Determine the [X, Y] coordinate at the center of the cell enclosing the given text.  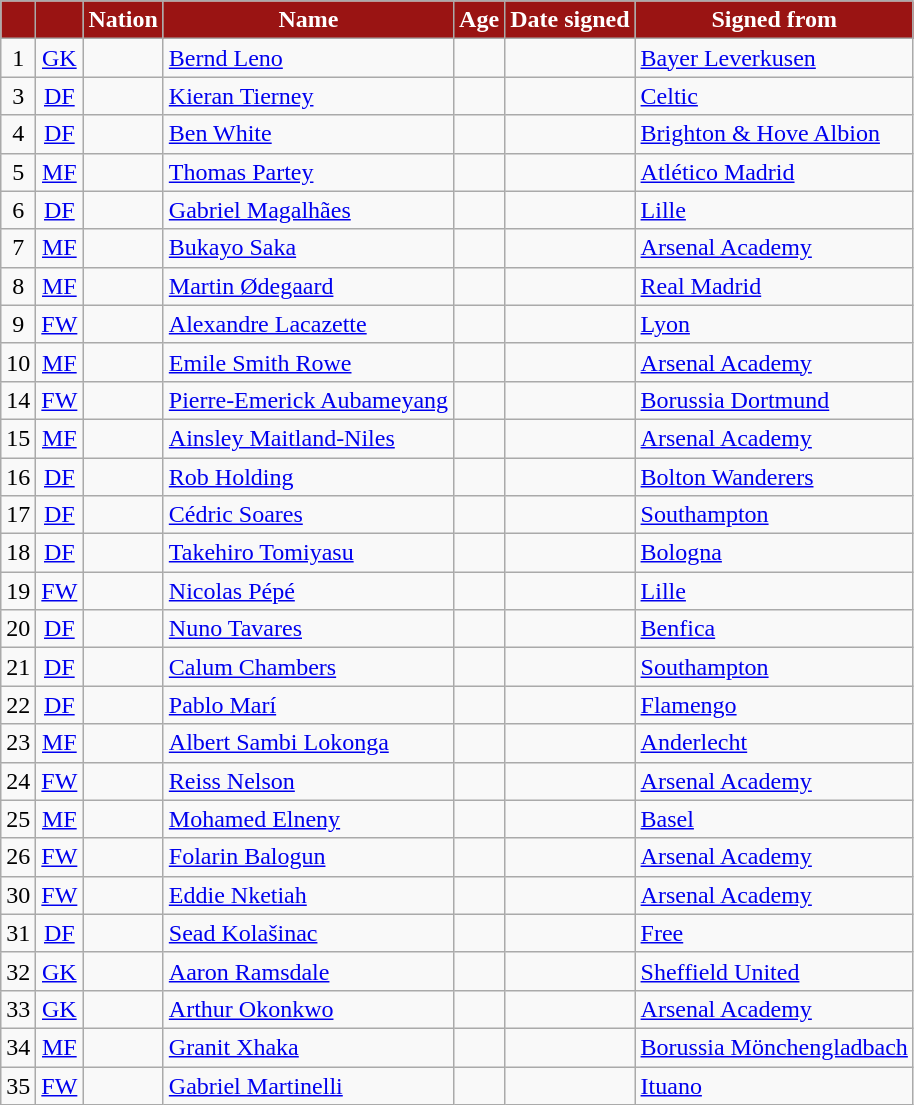
10 [18, 362]
Reiss Nelson [308, 781]
Mohamed Elneny [308, 819]
Gabriel Martinelli [308, 1085]
Celtic [774, 96]
Nicolas Pépé [308, 591]
Folarin Balogun [308, 857]
Eddie Nketiah [308, 895]
Rob Holding [308, 477]
Bolton Wanderers [774, 477]
Sheffield United [774, 971]
Pierre-Emerick Aubameyang [308, 400]
Ben White [308, 134]
6 [18, 210]
Gabriel Magalhães [308, 210]
Calum Chambers [308, 667]
23 [18, 743]
Real Madrid [774, 286]
Albert Sambi Lokonga [308, 743]
Cédric Soares [308, 515]
7 [18, 248]
20 [18, 629]
Pablo Marí [308, 705]
Emile Smith Rowe [308, 362]
Bernd Leno [308, 58]
Benfica [774, 629]
16 [18, 477]
Kieran Tierney [308, 96]
Atlético Madrid [774, 172]
Nation [123, 20]
Bayer Leverkusen [774, 58]
Ituano [774, 1085]
4 [18, 134]
Date signed [570, 20]
5 [18, 172]
30 [18, 895]
22 [18, 705]
Free [774, 933]
Flamengo [774, 705]
15 [18, 438]
21 [18, 667]
Basel [774, 819]
Bukayo Saka [308, 248]
Sead Kolašinac [308, 933]
9 [18, 324]
24 [18, 781]
31 [18, 933]
8 [18, 286]
Alexandre Lacazette [308, 324]
Lyon [774, 324]
Ainsley Maitland-Niles [308, 438]
1 [18, 58]
Arthur Okonkwo [308, 1009]
34 [18, 1047]
32 [18, 971]
Borussia Dortmund [774, 400]
25 [18, 819]
Aaron Ramsdale [308, 971]
Nuno Tavares [308, 629]
Brighton & Hove Albion [774, 134]
18 [18, 553]
14 [18, 400]
Anderlecht [774, 743]
Name [308, 20]
19 [18, 591]
Martin Ødegaard [308, 286]
Granit Xhaka [308, 1047]
33 [18, 1009]
35 [18, 1085]
Signed from [774, 20]
3 [18, 96]
Borussia Mönchengladbach [774, 1047]
Age [480, 20]
17 [18, 515]
Thomas Partey [308, 172]
Bologna [774, 553]
26 [18, 857]
Takehiro Tomiyasu [308, 553]
